Detect which cell encompasses the target text, then output its (X, Y) center coordinate. 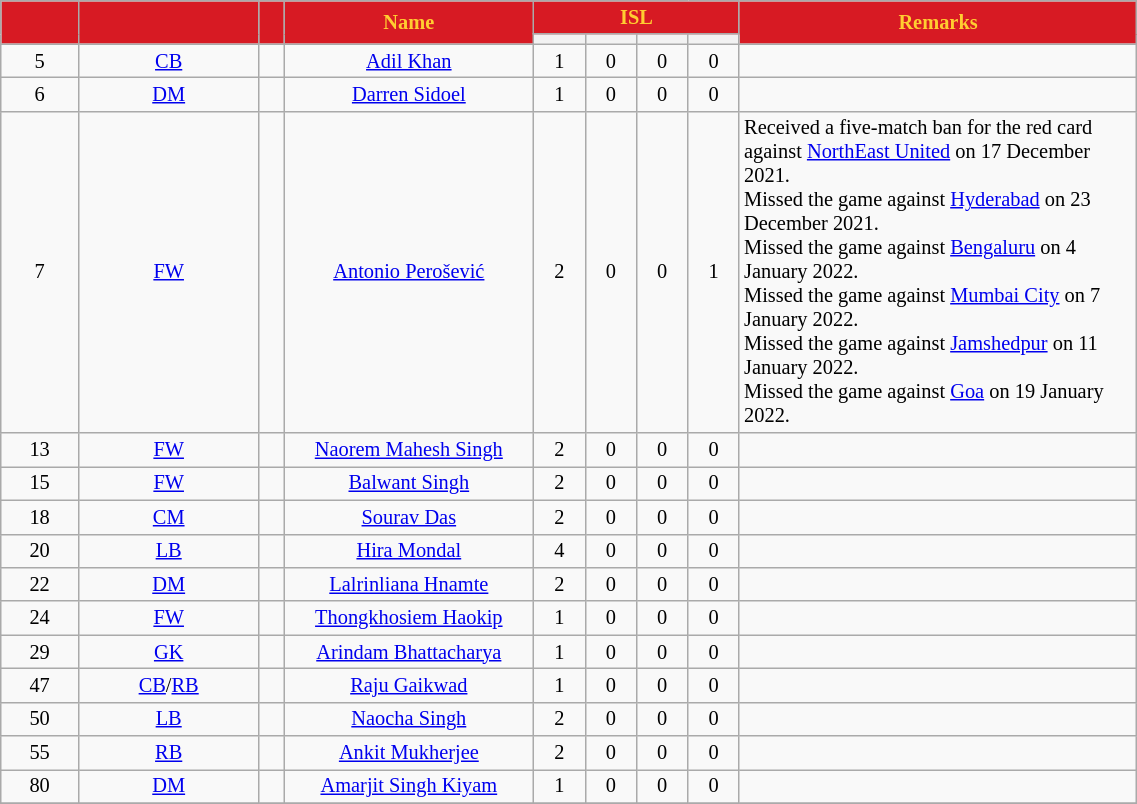
47 (40, 685)
50 (40, 719)
CB/RB (168, 685)
6 (40, 94)
Arindam Bhattacharya (409, 652)
29 (40, 652)
ISL (636, 17)
CB (168, 61)
5 (40, 61)
Darren Sidoel (409, 94)
RB (168, 753)
Balwant Singh (409, 483)
Thongkhosiem Haokip (409, 618)
55 (40, 753)
Raju Gaikwad (409, 685)
Antonio Perošević (409, 272)
Naocha Singh (409, 719)
24 (40, 618)
Lalrinliana Hnamte (409, 584)
4 (560, 551)
7 (40, 272)
20 (40, 551)
Sourav Das (409, 517)
18 (40, 517)
22 (40, 584)
Remarks (938, 22)
Amarjit Singh Kiyam (409, 786)
15 (40, 483)
GK (168, 652)
Name (409, 22)
Naorem Mahesh Singh (409, 450)
Hira Mondal (409, 551)
Adil Khan (409, 61)
Ankit Mukherjee (409, 753)
13 (40, 450)
CM (168, 517)
80 (40, 786)
